Capture the cell that displays the provided text and extract its (X, Y) central coordinate. 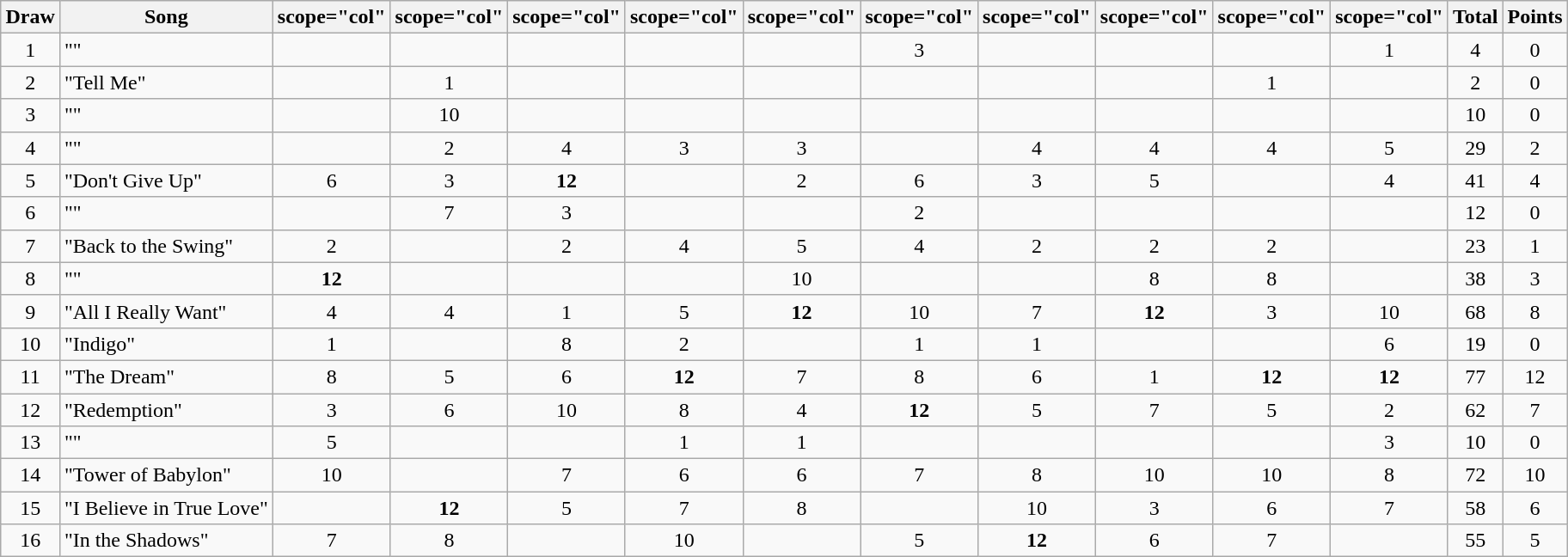
"Redemption" (166, 410)
Points (1535, 17)
23 (1475, 246)
"In the Shadows" (166, 541)
"Don't Give Up" (166, 181)
19 (1475, 344)
62 (1475, 410)
41 (1475, 181)
Song (166, 17)
"Tell Me" (166, 83)
58 (1475, 508)
55 (1475, 541)
"Indigo" (166, 344)
38 (1475, 278)
77 (1475, 376)
9 (30, 311)
"The Dream" (166, 376)
14 (30, 475)
68 (1475, 311)
"I Believe in True Love" (166, 508)
11 (30, 376)
15 (30, 508)
29 (1475, 148)
Total (1475, 17)
"All I Really Want" (166, 311)
72 (1475, 475)
"Tower of Babylon" (166, 475)
13 (30, 443)
16 (30, 541)
Draw (30, 17)
"Back to the Swing" (166, 246)
